Determine the [x, y] coordinate at the center of the cell enclosing the given text.  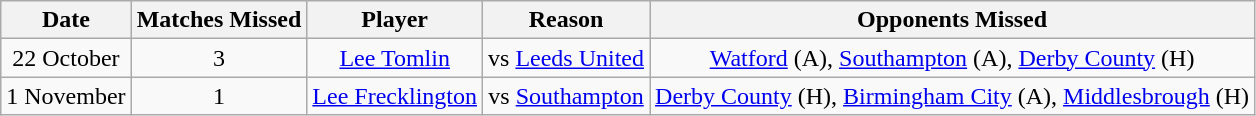
Watford (A), Southampton (A), Derby County (H) [952, 58]
Reason [566, 20]
Player [395, 20]
Derby County (H), Birmingham City (A), Middlesbrough (H) [952, 96]
3 [219, 58]
Lee Tomlin [395, 58]
Opponents Missed [952, 20]
1 [219, 96]
1 November [66, 96]
Matches Missed [219, 20]
Lee Frecklington [395, 96]
vs Southampton [566, 96]
Date [66, 20]
22 October [66, 58]
vs Leeds United [566, 58]
